Pinpoint the cell where the given text exists, returning its (x, y) midpoint coordinate. 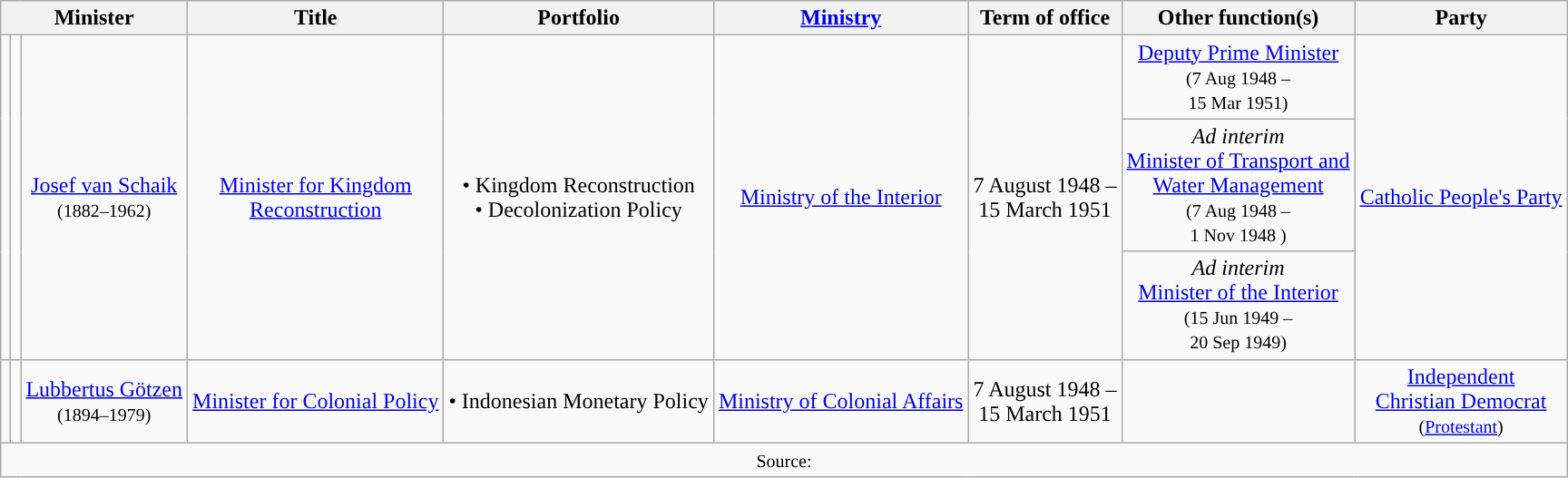
Catholic People's Party (1461, 198)
Portfolio (579, 18)
Independent Christian Democrat (Protestant) (1461, 401)
Source: (784, 460)
Term of office (1045, 18)
Deputy Prime Minister (7 Aug 1948 – 15 Mar 1951) (1238, 77)
Ministry (840, 18)
Minister (94, 18)
Party (1461, 18)
Ministry of the Interior (840, 198)
• Indonesian Monetary Policy (579, 401)
Ad interim Minister of Transport and Water Management (7 Aug 1948 – 1 Nov 1948 ) (1238, 185)
• Kingdom Reconstruction • Decolonization Policy (579, 198)
Other function(s) (1238, 18)
Minister for Kingdom Reconstruction (316, 198)
Ad interim Minister of the Interior (15 Jun 1949 – 20 Sep 1949) (1238, 305)
Josef van Schaik (1882–1962) (104, 198)
Ministry of Colonial Affairs (840, 401)
Minister for Colonial Policy (316, 401)
Lubbertus Götzen (1894–1979) (104, 401)
Title (316, 18)
